Output the [X, Y] coordinate of the center of the cell containing the given text.  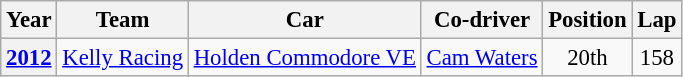
Cam Waters [482, 58]
Team [122, 20]
Lap [657, 20]
Car [304, 20]
20th [588, 58]
Holden Commodore VE [304, 58]
158 [657, 58]
Co-driver [482, 20]
2012 [29, 58]
Year [29, 20]
Kelly Racing [122, 58]
Position [588, 20]
